Capture the cell that displays the provided text and extract its (x, y) central coordinate. 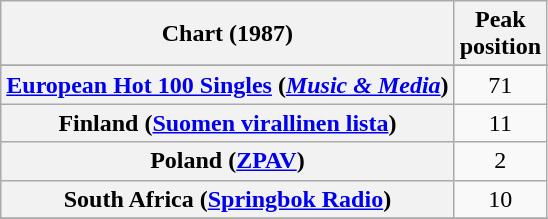
Peakposition (500, 34)
South Africa (Springbok Radio) (228, 199)
Finland (Suomen virallinen lista) (228, 123)
10 (500, 199)
European Hot 100 Singles (Music & Media) (228, 85)
Chart (1987) (228, 34)
Poland (ZPAV) (228, 161)
71 (500, 85)
2 (500, 161)
11 (500, 123)
